From the cell containing the given text, extract its center point as [x, y] coordinate. 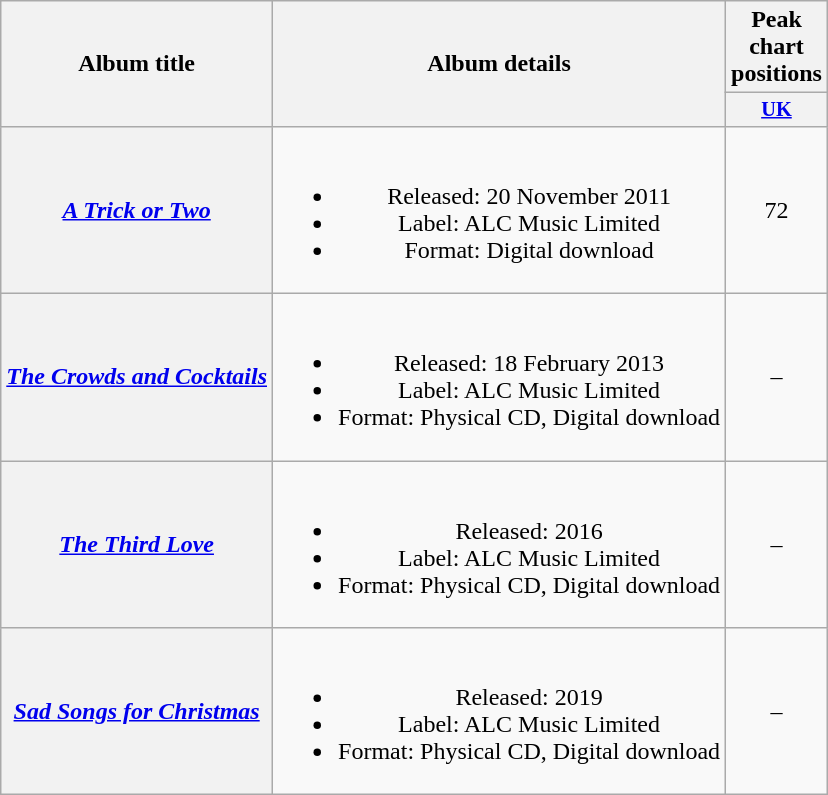
A Trick or Two [137, 210]
72 [777, 210]
Peak chart positions [777, 47]
Released: 18 February 2013Label: ALC Music LimitedFormat: Physical CD, Digital download [500, 378]
Sad Songs for Christmas [137, 712]
The Third Love [137, 544]
Album details [500, 64]
Released: 2016Label: ALC Music LimitedFormat: Physical CD, Digital download [500, 544]
The Crowds and Cocktails [137, 378]
UK [777, 110]
Album title [137, 64]
Released: 2019Label: ALC Music LimitedFormat: Physical CD, Digital download [500, 712]
Released: 20 November 2011Label: ALC Music LimitedFormat: Digital download [500, 210]
